Locate the cell with the specified text and output its [X, Y] center coordinate. 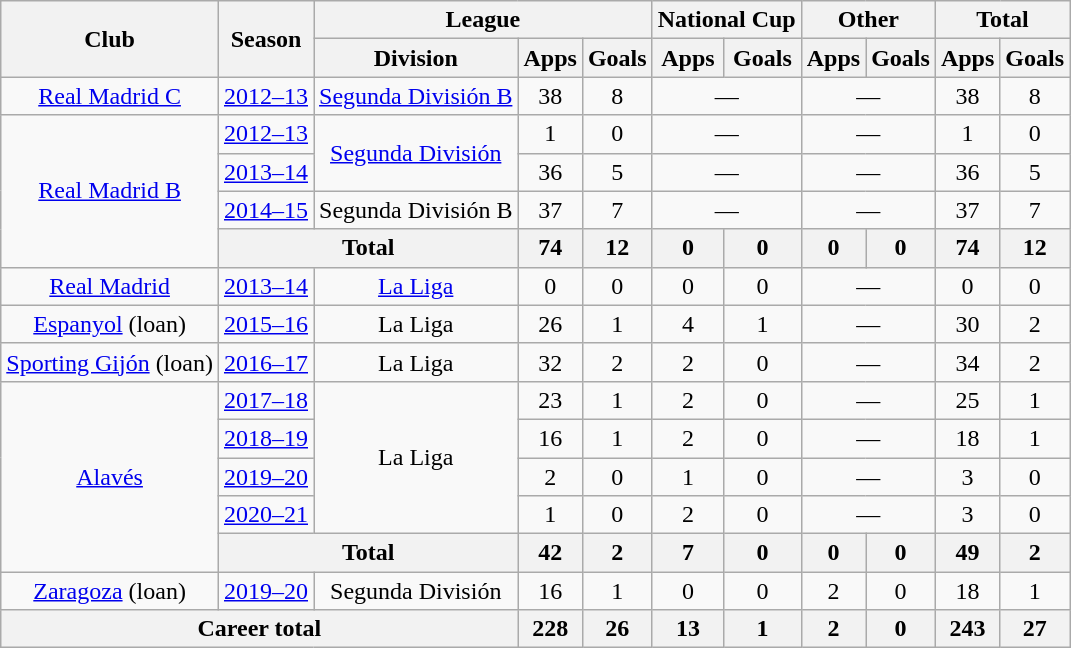
13 [688, 629]
League [484, 20]
Espanyol (loan) [110, 324]
23 [550, 400]
2015–16 [266, 324]
Real Madrid [110, 286]
42 [550, 553]
Other [868, 20]
Season [266, 39]
27 [1035, 629]
Club [110, 39]
2018–19 [266, 438]
25 [967, 400]
2014–15 [266, 210]
4 [688, 324]
243 [967, 629]
2020–21 [266, 515]
National Cup [726, 20]
Sporting Gijón (loan) [110, 362]
30 [967, 324]
Division [416, 58]
Alavés [110, 476]
Real Madrid B [110, 191]
2017–18 [266, 400]
32 [550, 362]
34 [967, 362]
49 [967, 553]
2016–17 [266, 362]
228 [550, 629]
Zaragoza (loan) [110, 591]
Real Madrid C [110, 96]
Career total [260, 629]
